Output the (X, Y) coordinate of the center of the cell containing the given text.  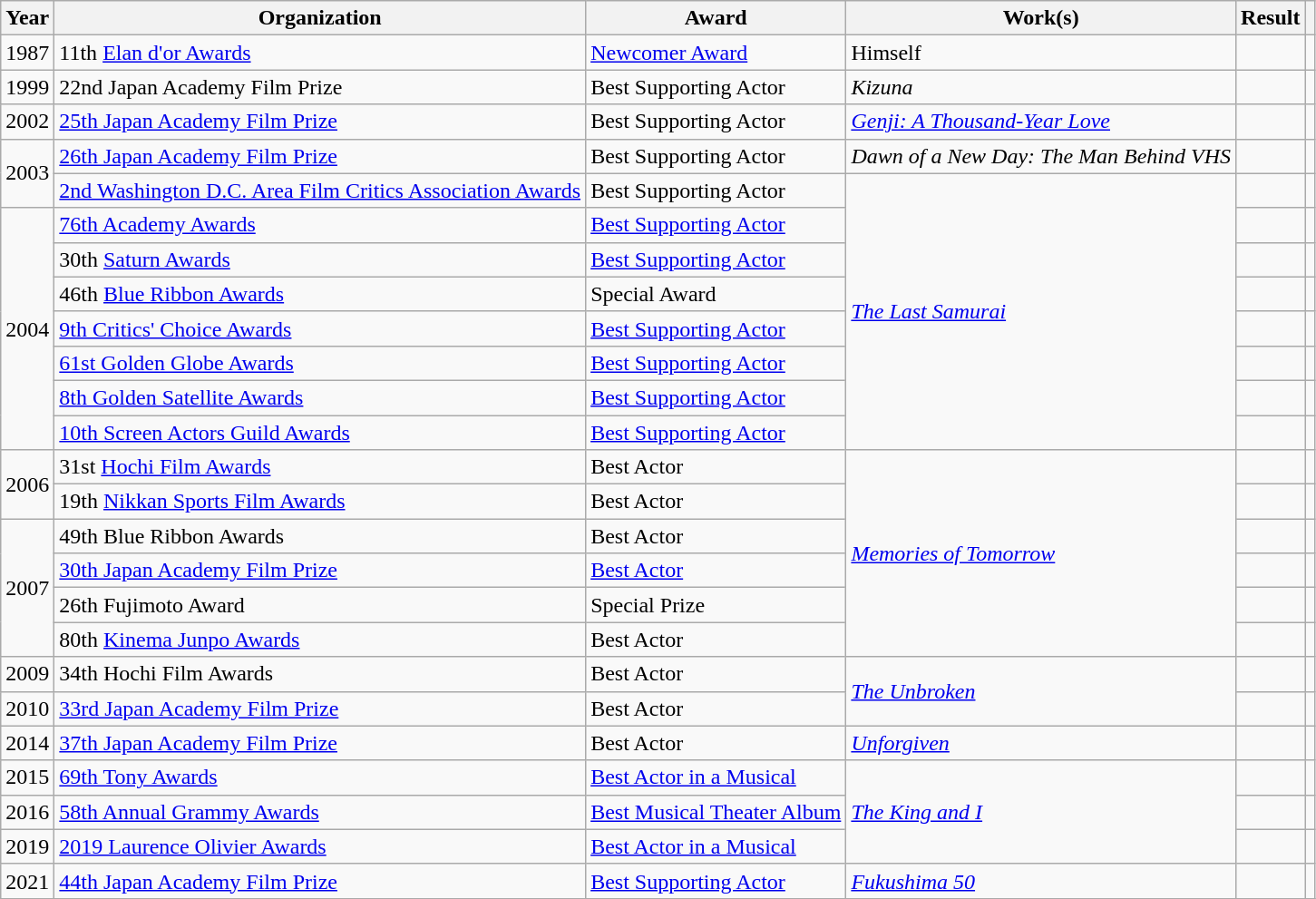
1987 (27, 53)
Memories of Tomorrow (1041, 553)
44th Japan Academy Film Prize (320, 881)
25th Japan Academy Film Prize (320, 122)
49th Blue Ribbon Awards (320, 536)
Fukushima 50 (1041, 881)
10th Screen Actors Guild Awards (320, 433)
2nd Washington D.C. Area Film Critics Association Awards (320, 191)
Special Prize (716, 605)
8th Golden Satellite Awards (320, 397)
2007 (27, 588)
46th Blue Ribbon Awards (320, 294)
37th Japan Academy Film Prize (320, 743)
80th Kinema Junpo Awards (320, 640)
33rd Japan Academy Film Prize (320, 708)
2003 (27, 173)
Genji: A Thousand-Year Love (1041, 122)
Best Musical Theater Album (716, 812)
2014 (27, 743)
Special Award (716, 294)
Kizuna (1041, 87)
2004 (27, 328)
Himself (1041, 53)
31st Hochi Film Awards (320, 467)
The Unbroken (1041, 691)
Organization (320, 18)
26th Fujimoto Award (320, 605)
2021 (27, 881)
19th Nikkan Sports Film Awards (320, 502)
30th Japan Academy Film Prize (320, 571)
69th Tony Awards (320, 777)
26th Japan Academy Film Prize (320, 156)
2002 (27, 122)
The King and I (1041, 812)
2019 Laurence Olivier Awards (320, 846)
Dawn of a New Day: The Man Behind VHS (1041, 156)
2009 (27, 674)
9th Critics' Choice Awards (320, 328)
11th Elan d'or Awards (320, 53)
58th Annual Grammy Awards (320, 812)
The Last Samurai (1041, 311)
2016 (27, 812)
2010 (27, 708)
1999 (27, 87)
Unforgiven (1041, 743)
2015 (27, 777)
Result (1271, 18)
30th Saturn Awards (320, 259)
34th Hochi Film Awards (320, 674)
22nd Japan Academy Film Prize (320, 87)
Award (716, 18)
61st Golden Globe Awards (320, 363)
2006 (27, 484)
Newcomer Award (716, 53)
Work(s) (1041, 18)
2019 (27, 846)
76th Academy Awards (320, 225)
Year (27, 18)
